Identify which cell holds the provided text, then report its [X, Y] central coordinate. 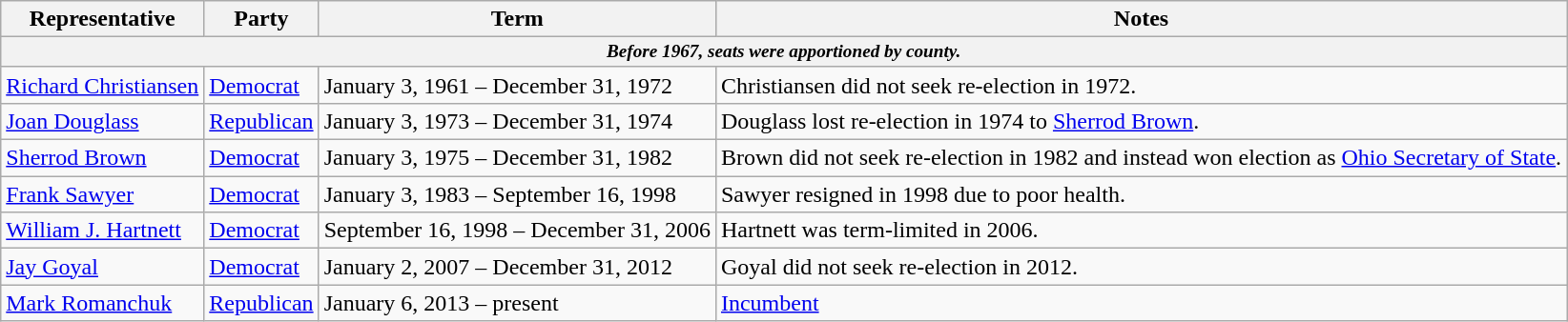
January 3, 1975 – December 31, 1982 [517, 158]
Joan Douglass [103, 122]
January 3, 1973 – December 31, 1974 [517, 122]
Mark Romanchuk [103, 303]
Before 1967, seats were apportioned by county. [784, 52]
September 16, 1998 – December 31, 2006 [517, 231]
Goyal did not seek re-election in 2012. [1141, 267]
Sherrod Brown [103, 158]
William J. Hartnett [103, 231]
Incumbent [1141, 303]
Sawyer resigned in 1998 due to poor health. [1141, 194]
Richard Christiansen [103, 85]
Notes [1141, 19]
Jay Goyal [103, 267]
Douglass lost re-election in 1974 to Sherrod Brown. [1141, 122]
January 6, 2013 – present [517, 303]
Representative [103, 19]
Hartnett was term-limited in 2006. [1141, 231]
January 3, 1961 – December 31, 1972 [517, 85]
Frank Sawyer [103, 194]
Brown did not seek re-election in 1982 and instead won election as Ohio Secretary of State. [1141, 158]
Christiansen did not seek re-election in 1972. [1141, 85]
Term [517, 19]
January 3, 1983 – September 16, 1998 [517, 194]
Party [261, 19]
January 2, 2007 – December 31, 2012 [517, 267]
